Identify which cell holds the provided text, then report its [X, Y] central coordinate. 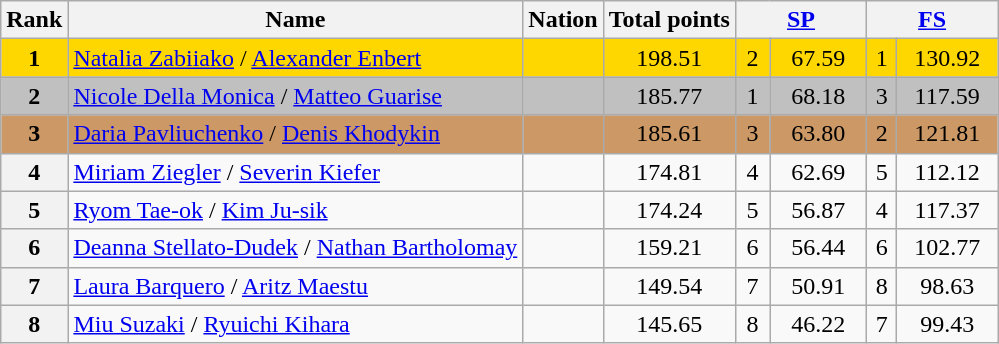
121.81 [948, 134]
130.92 [948, 58]
159.21 [669, 248]
Total points [669, 20]
Miu Suzaki / Ryuichi Kihara [296, 324]
62.69 [818, 172]
Deanna Stellato-Dudek / Nathan Bartholomay [296, 248]
46.22 [818, 324]
Laura Barquero / Aritz Maestu [296, 286]
Name [296, 20]
FS [932, 20]
Daria Pavliuchenko / Denis Khodykin [296, 134]
50.91 [818, 286]
Natalia Zabiiako / Alexander Enbert [296, 58]
145.65 [669, 324]
Nation [563, 20]
117.59 [948, 96]
185.61 [669, 134]
56.87 [818, 210]
Nicole Della Monica / Matteo Guarise [296, 96]
149.54 [669, 286]
198.51 [669, 58]
185.77 [669, 96]
99.43 [948, 324]
117.37 [948, 210]
Rank [34, 20]
102.77 [948, 248]
68.18 [818, 96]
SP [800, 20]
174.24 [669, 210]
Miriam Ziegler / Severin Kiefer [296, 172]
98.63 [948, 286]
63.80 [818, 134]
Ryom Tae-ok / Kim Ju-sik [296, 210]
112.12 [948, 172]
174.81 [669, 172]
67.59 [818, 58]
56.44 [818, 248]
